Extract the (X, Y) coordinate from the center of the cell holding the provided text.  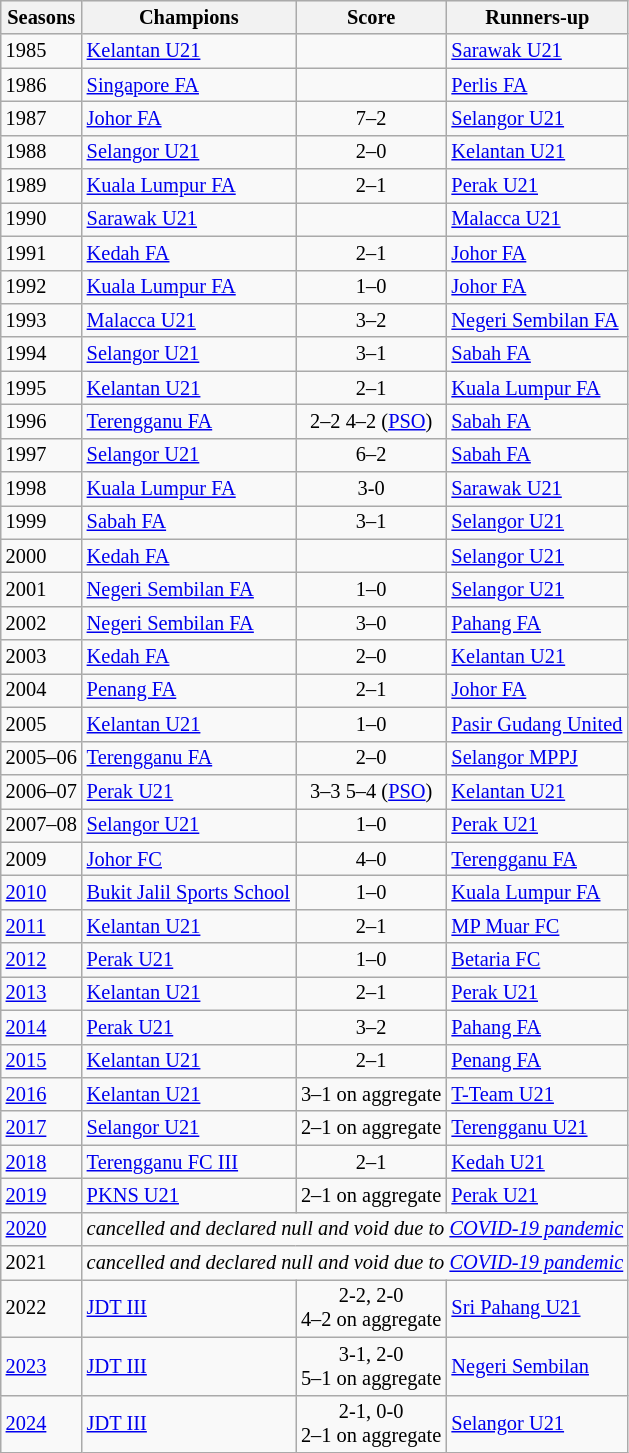
Selangor MPPJ (538, 758)
1986 (42, 85)
Pasir Gudang United (538, 724)
2005 (42, 724)
2009 (42, 859)
1992 (42, 287)
1985 (42, 51)
2013 (42, 993)
2002 (42, 623)
T-Team U21 (538, 1094)
2014 (42, 1027)
1991 (42, 253)
1999 (42, 522)
3–0 (372, 623)
2016 (42, 1094)
1997 (42, 455)
PKNS U21 (189, 1195)
2-2, 2-04–2 on aggregate (372, 1308)
4–0 (372, 859)
3–1 on aggregate (372, 1094)
2004 (42, 690)
Seasons (42, 17)
1995 (42, 388)
Terengganu FC III (189, 1162)
1989 (42, 186)
2020 (42, 1229)
2012 (42, 960)
2007–08 (42, 825)
1994 (42, 354)
Johor FC (189, 859)
2001 (42, 589)
2021 (42, 1263)
7–2 (372, 118)
Kedah U21 (538, 1162)
3-0 (372, 489)
MP Muar FC (538, 926)
Sri Pahang U21 (538, 1308)
2005–06 (42, 758)
Bukit Jalil Sports School (189, 892)
Betaria FC (538, 960)
Score (372, 17)
2003 (42, 657)
6–2 (372, 455)
2017 (42, 1128)
Terengganu U21 (538, 1128)
Singapore FA (189, 85)
1996 (42, 421)
2022 (42, 1308)
2010 (42, 892)
3-1, 2-05–1 on aggregate (372, 1366)
1993 (42, 320)
1998 (42, 489)
2-1, 0-02–1 on aggregate (372, 1424)
2–2 4–2 (PSO) (372, 421)
2006–07 (42, 791)
2024 (42, 1424)
1988 (42, 152)
3–3 5–4 (PSO) (372, 791)
1990 (42, 219)
Champions (189, 17)
1987 (42, 118)
2015 (42, 1061)
2023 (42, 1366)
Negeri Sembilan (538, 1366)
Runners-up (538, 17)
2000 (42, 556)
Perlis FA (538, 85)
2018 (42, 1162)
2019 (42, 1195)
2011 (42, 926)
